Locate the cell with the specified text and output its [X, Y] center coordinate. 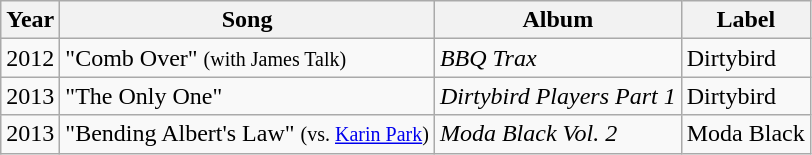
Album [558, 20]
Song [248, 20]
"Comb Over" (with James Talk) [248, 58]
"Bending Albert's Law" (vs. Karin Park) [248, 134]
Dirtybird Players Part 1 [558, 96]
Label [746, 20]
Year [30, 20]
"The Only One" [248, 96]
Moda Black Vol. 2 [558, 134]
Moda Black [746, 134]
2012 [30, 58]
BBQ Trax [558, 58]
